Provide the (X, Y) coordinate of the cell's center where the given text is located.  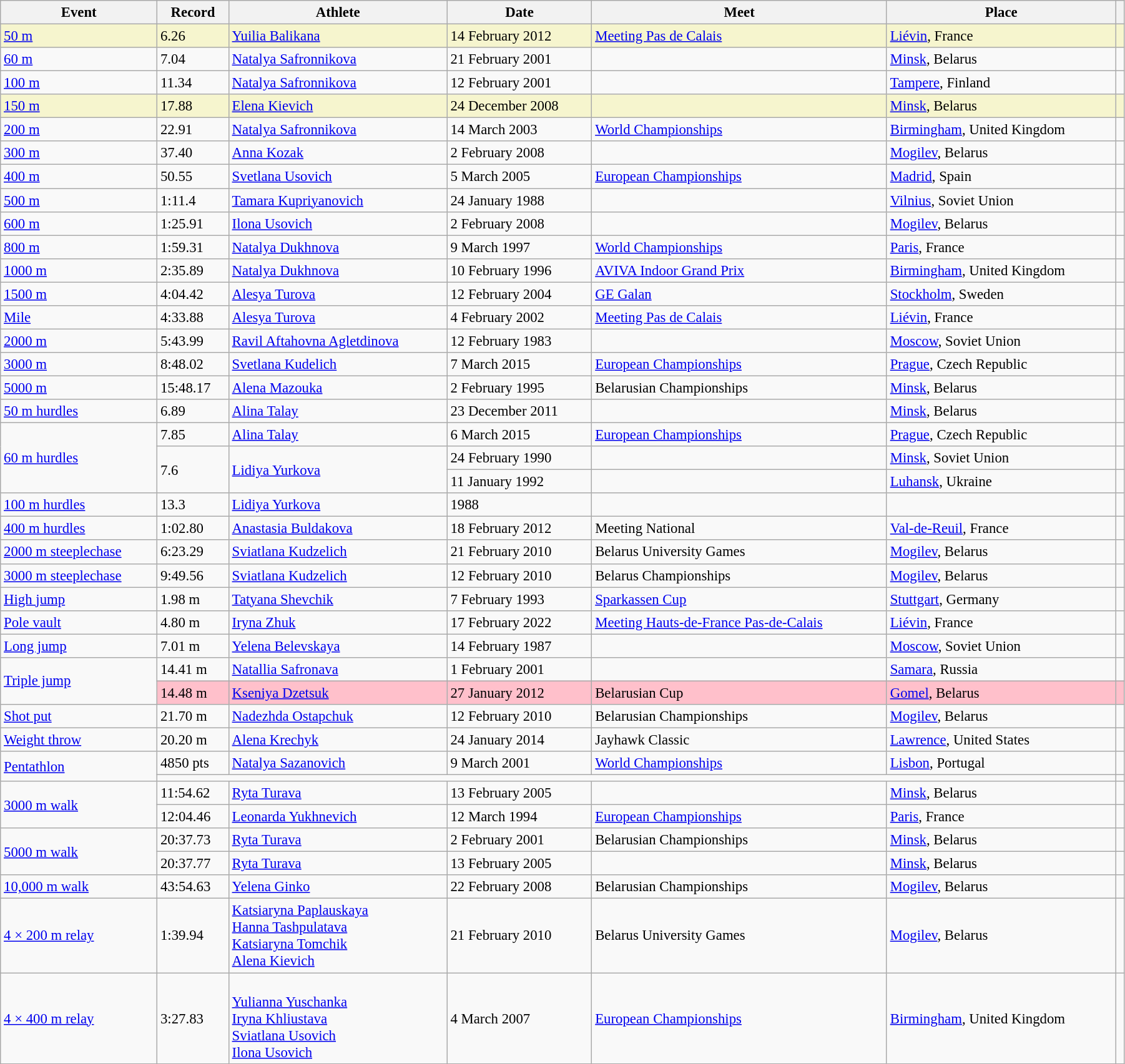
6.26 (194, 36)
200 m (79, 130)
9 March 2001 (519, 763)
15:48.17 (194, 388)
Long jump (79, 646)
Natalya Sazanovich (338, 763)
4 × 200 m relay (79, 936)
Place (1001, 12)
11.34 (194, 83)
20.20 m (194, 739)
Mile (79, 318)
Minsk, Soviet Union (1001, 458)
AVIVA Indoor Grand Prix (739, 270)
Meeting Hauts-de-France Pas-de-Calais (739, 622)
50 m (79, 36)
1.98 m (194, 599)
50 m hurdles (79, 411)
Yuilia Balikana (338, 36)
18 February 2012 (519, 529)
10 February 1996 (519, 270)
GE Galan (739, 294)
Nadezhda Ostapchuk (338, 716)
Val-de-Reuil, France (1001, 529)
20:37.73 (194, 840)
Shot put (79, 716)
Stuttgart, Germany (1001, 599)
Meet (739, 12)
1:59.31 (194, 247)
21.70 m (194, 716)
1 February 2001 (519, 670)
24 January 1988 (519, 200)
Natallia Safronava (338, 670)
100 m hurdles (79, 505)
Event (79, 12)
10,000 m walk (79, 887)
21 February 2001 (519, 59)
Luhansk, Ukraine (1001, 482)
24 December 2008 (519, 106)
7.04 (194, 59)
Katsiaryna PaplauskayaHanna TashpulatavaKatsiaryna TomchikAlena Kievich (338, 936)
11:54.62 (194, 793)
Lisbon, Portugal (1001, 763)
1000 m (79, 270)
27 January 2012 (519, 693)
24 January 2014 (519, 739)
Tampere, Finland (1001, 83)
5000 m walk (79, 851)
13.3 (194, 505)
500 m (79, 200)
9:49.56 (194, 575)
2000 m (79, 341)
1988 (519, 505)
7 March 2015 (519, 364)
Tamara Kupriyanovich (338, 200)
1:11.4 (194, 200)
12 February 2001 (519, 83)
3000 m (79, 364)
Yelena Belevskaya (338, 646)
4 February 2002 (519, 318)
12 February 2004 (519, 294)
400 m hurdles (79, 529)
2 February 2001 (519, 840)
3000 m walk (79, 805)
Anna Kozak (338, 153)
4 × 400 m relay (79, 1018)
Lawrence, United States (1001, 739)
Weight throw (79, 739)
1:02.80 (194, 529)
14 March 2003 (519, 130)
6 March 2015 (519, 435)
14 February 1987 (519, 646)
7.6 (194, 469)
Gomel, Belarus (1001, 693)
Madrid, Spain (1001, 177)
Leonarda Yukhnevich (338, 817)
Elena Kievich (338, 106)
43:54.63 (194, 887)
Iryna Zhuk (338, 622)
1:25.91 (194, 223)
Pole vault (79, 622)
23 December 2011 (519, 411)
Record (194, 12)
9 March 1997 (519, 247)
Triple jump (79, 681)
Svetlana Usovich (338, 177)
Tatyana Shevchik (338, 599)
4:33.88 (194, 318)
50.55 (194, 177)
37.40 (194, 153)
100 m (79, 83)
2:35.89 (194, 270)
Belarusian Cup (739, 693)
High jump (79, 599)
12:04.46 (194, 817)
Vilnius, Soviet Union (1001, 200)
Ravil Aftahovna Agletdinova (338, 341)
5:43.99 (194, 341)
60 m hurdles (79, 458)
3000 m steeplechase (79, 575)
Yulianna YuschankaIryna KhliustavaSviatlana UsovichIlona Usovich (338, 1018)
Anastasia Buldakova (338, 529)
6:23.29 (194, 552)
14.48 m (194, 693)
Sparkassen Cup (739, 599)
Svetlana Kudelich (338, 364)
4 March 2007 (519, 1018)
2 February 1995 (519, 388)
4850 pts (194, 763)
Ilona Usovich (338, 223)
7.85 (194, 435)
22 February 2008 (519, 887)
17.88 (194, 106)
400 m (79, 177)
60 m (79, 59)
24 February 1990 (519, 458)
150 m (79, 106)
600 m (79, 223)
4:04.42 (194, 294)
Alena Krechyk (338, 739)
14 February 2012 (519, 36)
6.89 (194, 411)
Kseniya Dzetsuk (338, 693)
14.41 m (194, 670)
2000 m steeplechase (79, 552)
8:48.02 (194, 364)
22.91 (194, 130)
11 January 1992 (519, 482)
Jayhawk Classic (739, 739)
20:37.77 (194, 864)
Samara, Russia (1001, 670)
Yelena Ginko (338, 887)
Meeting National (739, 529)
12 February 1983 (519, 341)
Belarus Championships (739, 575)
12 March 1994 (519, 817)
1:39.94 (194, 936)
Stockholm, Sweden (1001, 294)
1500 m (79, 294)
5000 m (79, 388)
300 m (79, 153)
Date (519, 12)
Alena Mazouka (338, 388)
3:27.83 (194, 1018)
4.80 m (194, 622)
Pentathlon (79, 766)
7 February 1993 (519, 599)
7.01 m (194, 646)
800 m (79, 247)
Athlete (338, 12)
17 February 2022 (519, 622)
5 March 2005 (519, 177)
